Detect which cell encompasses the target text, then output its (x, y) center coordinate. 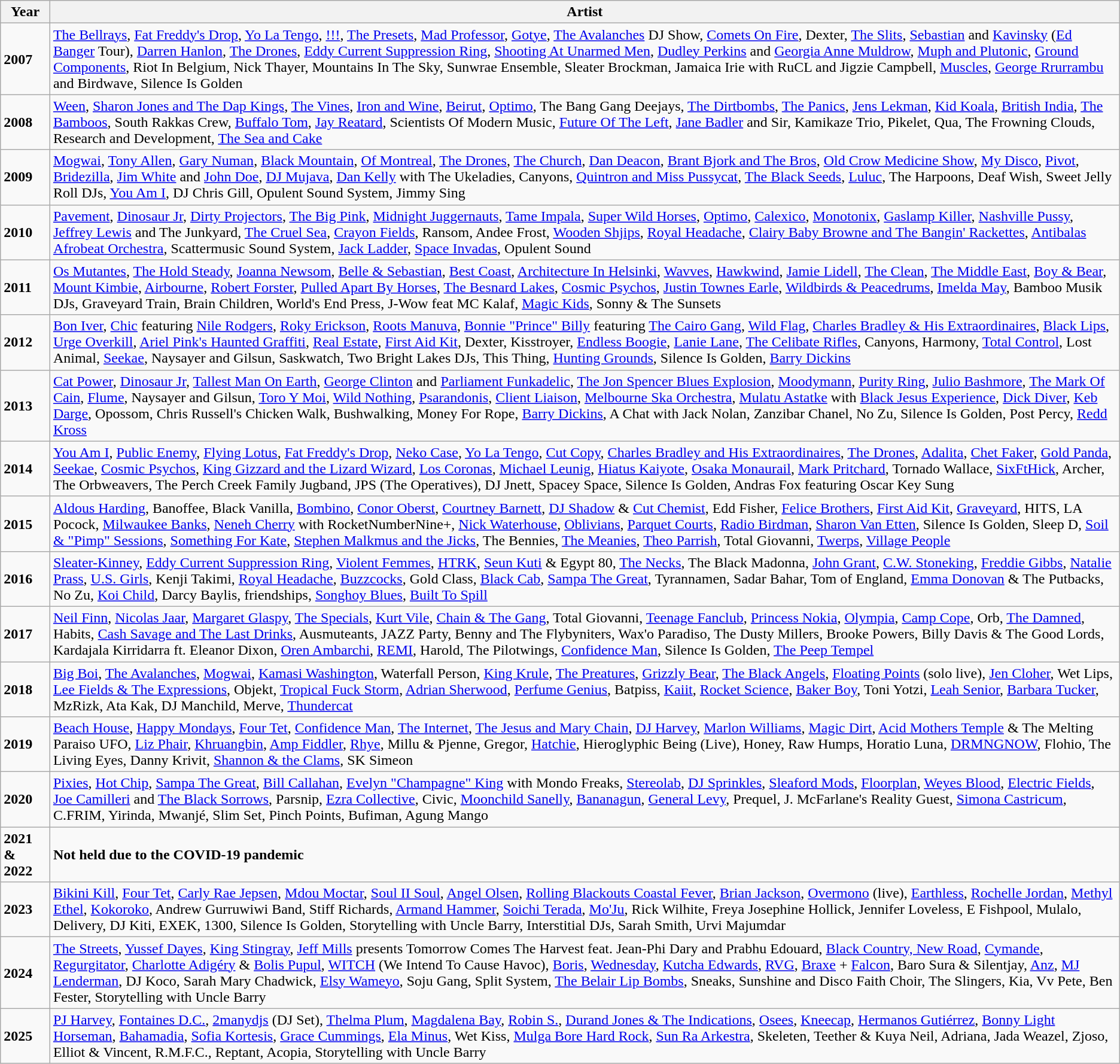
2015 (25, 524)
2014 (25, 469)
2024 (25, 973)
2017 (25, 634)
2025 (25, 1036)
2012 (25, 342)
Not held due to the COVID-19 pandemic (585, 855)
2010 (25, 232)
2009 (25, 177)
2011 (25, 287)
2013 (25, 406)
2008 (25, 122)
Artist (585, 12)
2023 (25, 910)
2007 (25, 59)
2018 (25, 689)
2019 (25, 744)
2016 (25, 579)
Year (25, 12)
2021 & 2022 (25, 855)
2020 (25, 799)
